For the text-containing cell, return its midpoint in [x, y] coordinate format. 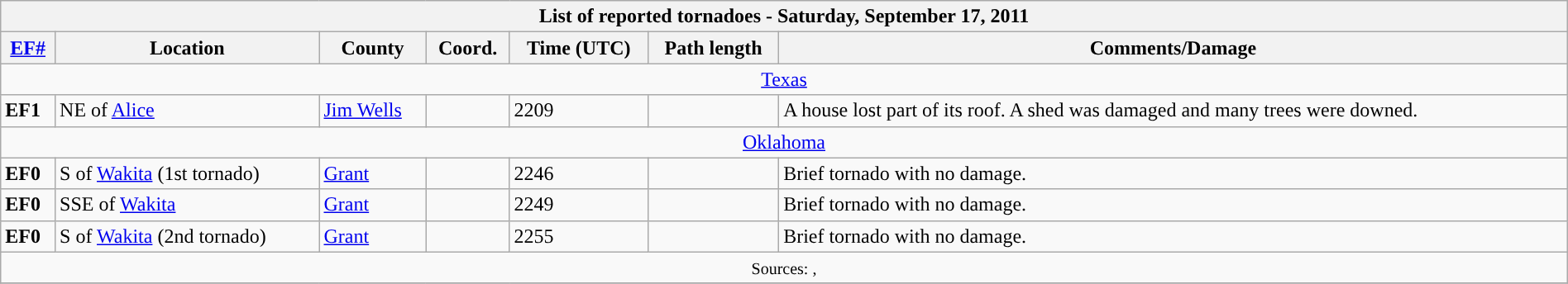
SSE of Wakita [187, 205]
County [372, 48]
Location [187, 48]
Oklahoma [784, 142]
NE of Alice [187, 111]
List of reported tornadoes - Saturday, September 17, 2011 [784, 17]
A house lost part of its roof. A shed was damaged and many trees were downed. [1174, 111]
Jim Wells [372, 111]
Path length [713, 48]
2246 [579, 173]
Coord. [468, 48]
2249 [579, 205]
S of Wakita (2nd tornado) [187, 236]
EF1 [28, 111]
EF# [28, 48]
2255 [579, 236]
S of Wakita (1st tornado) [187, 173]
Time (UTC) [579, 48]
2209 [579, 111]
Sources: , [784, 267]
Texas [784, 79]
Comments/Damage [1174, 48]
